Output the (X, Y) coordinate of the center of the cell containing the given text.  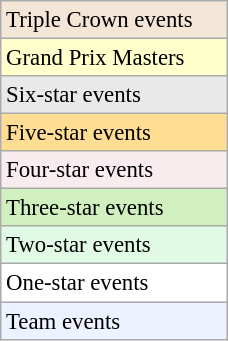
Four-star events (114, 170)
One-star events (114, 283)
Five-star events (114, 133)
Team events (114, 321)
Two-star events (114, 245)
Six-star events (114, 95)
Three-star events (114, 208)
Triple Crown events (114, 20)
Grand Prix Masters (114, 58)
